From the cell containing the given text, extract its center point as (x, y) coordinate. 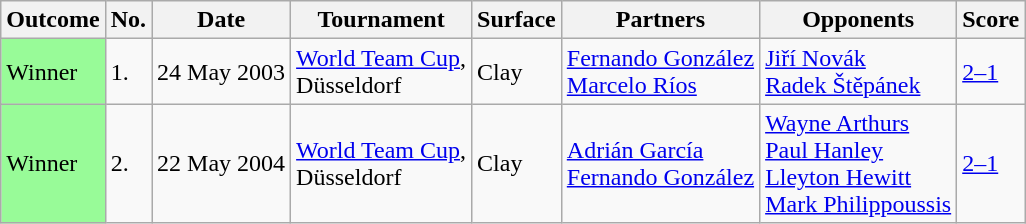
Date (222, 20)
Opponents (858, 20)
Fernando González Marcelo Ríos (660, 72)
1. (128, 72)
Tournament (382, 20)
Partners (660, 20)
Jiří Novák Radek Štěpánek (858, 72)
Outcome (53, 20)
2. (128, 164)
Adrián García Fernando González (660, 164)
22 May 2004 (222, 164)
Surface (517, 20)
No. (128, 20)
Wayne Arthurs Paul Hanley Lleyton Hewitt Mark Philippoussis (858, 164)
24 May 2003 (222, 72)
Score (991, 20)
